Find where the given text appears and provide that cell's center as [x, y] coordinate. 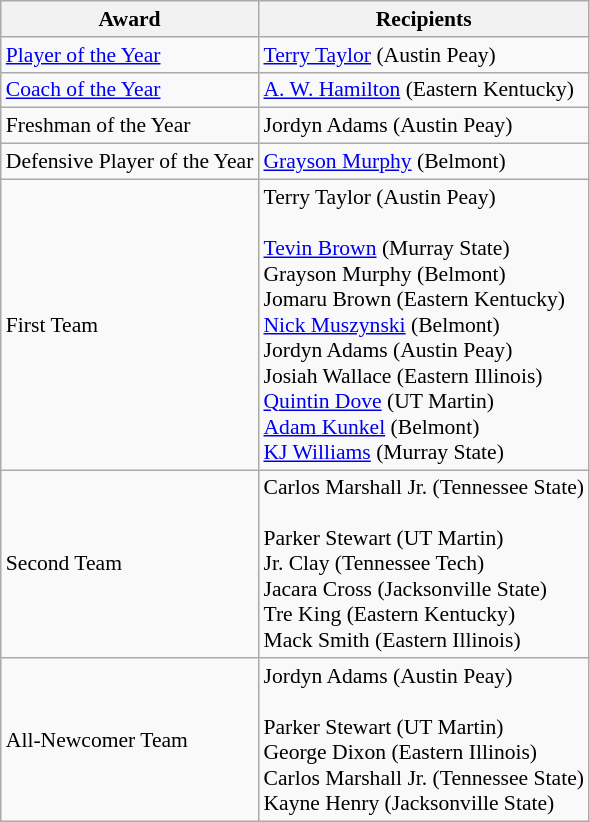
Player of the Year [130, 55]
All-Newcomer Team [130, 740]
First Team [130, 324]
A. W. Hamilton (Eastern Kentucky) [424, 90]
Terry Taylor (Austin Peay) [424, 55]
Coach of the Year [130, 90]
Jordyn Adams (Austin Peay) [424, 126]
Defensive Player of the Year [130, 162]
Freshman of the Year [130, 126]
Second Team [130, 564]
Award [130, 19]
Grayson Murphy (Belmont) [424, 162]
Recipients [424, 19]
